For the text-containing cell, return its midpoint in [x, y] coordinate format. 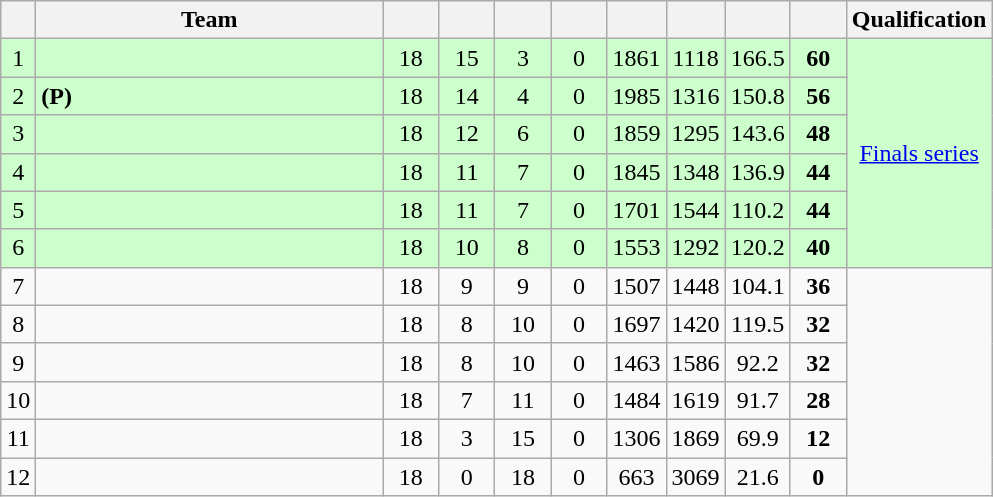
1845 [636, 172]
104.1 [758, 286]
1348 [696, 172]
56 [818, 96]
1697 [636, 324]
1292 [696, 248]
1553 [636, 248]
1 [18, 58]
3069 [696, 477]
21.6 [758, 477]
1448 [696, 286]
60 [818, 58]
1306 [636, 438]
Team [210, 20]
1619 [696, 400]
150.8 [758, 96]
1295 [696, 134]
Finals series [919, 153]
1544 [696, 210]
Qualification [919, 20]
1316 [696, 96]
663 [636, 477]
2 [18, 96]
92.2 [758, 362]
28 [818, 400]
1861 [636, 58]
1484 [636, 400]
1420 [696, 324]
(P) [210, 96]
136.9 [758, 172]
119.5 [758, 324]
69.9 [758, 438]
1118 [696, 58]
40 [818, 248]
1859 [636, 134]
1463 [636, 362]
143.6 [758, 134]
1985 [636, 96]
48 [818, 134]
1869 [696, 438]
110.2 [758, 210]
1586 [696, 362]
1701 [636, 210]
120.2 [758, 248]
166.5 [758, 58]
5 [18, 210]
36 [818, 286]
14 [467, 96]
91.7 [758, 400]
1507 [636, 286]
